Return the (x, y) coordinate for the center point of the cell that contains the specified text.  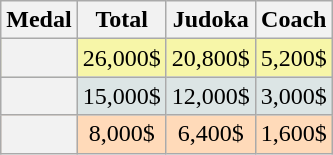
1,600$ (294, 134)
5,200$ (294, 58)
20,800$ (210, 58)
8,000$ (122, 134)
15,000$ (122, 96)
26,000$ (122, 58)
12,000$ (210, 96)
Coach (294, 20)
Total (122, 20)
3,000$ (294, 96)
Judoka (210, 20)
6,400$ (210, 134)
Medal (39, 20)
